Provide the (x, y) coordinate of the cell's center where the given text is located.  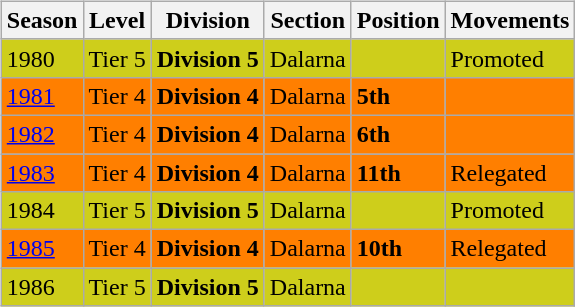
11th (398, 173)
1981 (42, 96)
6th (398, 134)
1986 (42, 287)
1983 (42, 173)
5th (398, 96)
Level (117, 20)
1984 (42, 211)
Division (208, 20)
1982 (42, 134)
Position (398, 20)
10th (398, 249)
Section (308, 20)
1985 (42, 249)
1980 (42, 58)
Movements (510, 20)
Season (42, 20)
